From the cell containing the given text, extract its center point as [X, Y] coordinate. 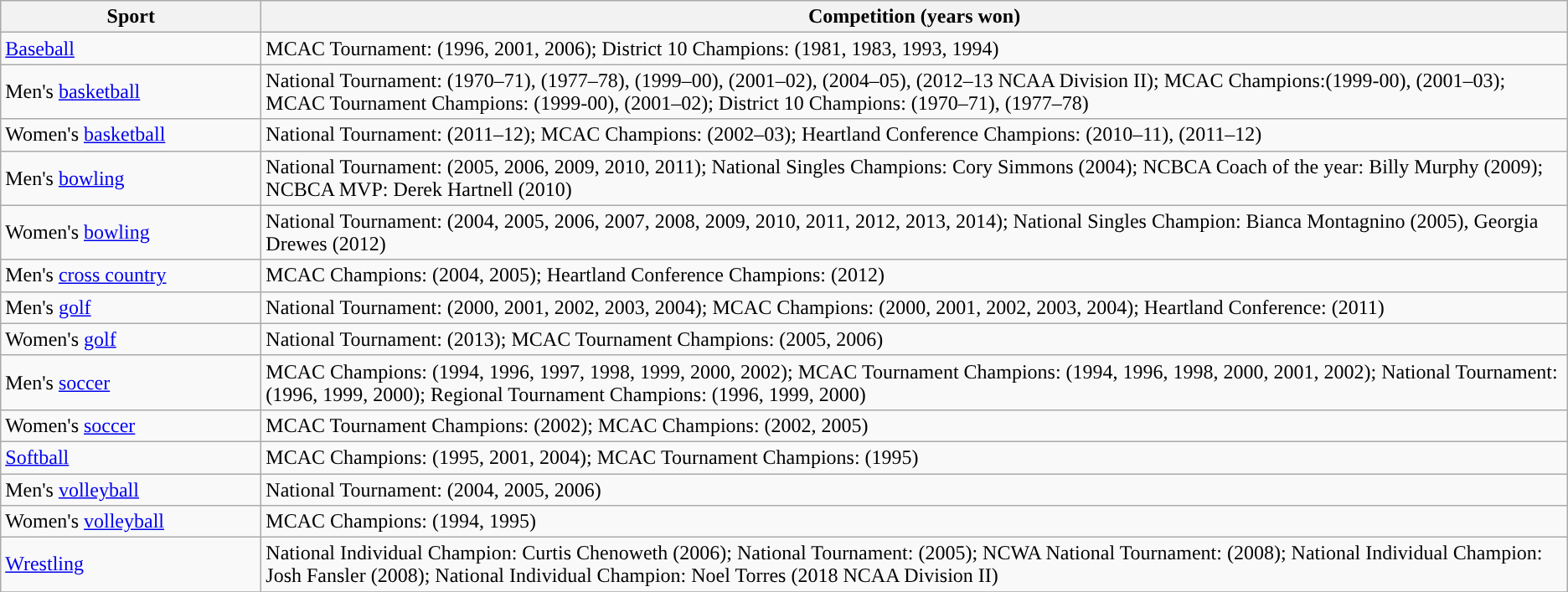
MCAC Champions: (2004, 2005); Heartland Conference Champions: (2012) [915, 275]
National Tournament: (2004, 2005, 2006) [915, 490]
MCAC Champions: (1995, 2001, 2004); MCAC Tournament Champions: (1995) [915, 457]
MCAC Tournament Champions: (2002); MCAC Champions: (2002, 2005) [915, 425]
Men's basketball [131, 92]
Wrestling [131, 564]
Men's soccer [131, 382]
Baseball [131, 49]
Women's volleyball [131, 522]
Women's soccer [131, 425]
National Tournament: (2000, 2001, 2002, 2003, 2004); MCAC Champions: (2000, 2001, 2002, 2003, 2004); Heartland Conference: (2011) [915, 307]
Sport [131, 17]
Men's volleyball [131, 490]
Softball [131, 457]
Competition (years won) [915, 17]
Women's golf [131, 339]
MCAC Tournament: (1996, 2001, 2006); District 10 Champions: (1981, 1983, 1993, 1994) [915, 49]
Women's bowling [131, 233]
MCAC Champions: (1994, 1995) [915, 522]
Men's cross country [131, 275]
Women's basketball [131, 135]
Men's golf [131, 307]
National Tournament: (2011–12); MCAC Champions: (2002–03); Heartland Conference Champions: (2010–11), (2011–12) [915, 135]
Men's bowling [131, 178]
National Tournament: (2013); MCAC Tournament Champions: (2005, 2006) [915, 339]
